Search for the cell housing the specified text and yield its [x, y] center coordinate. 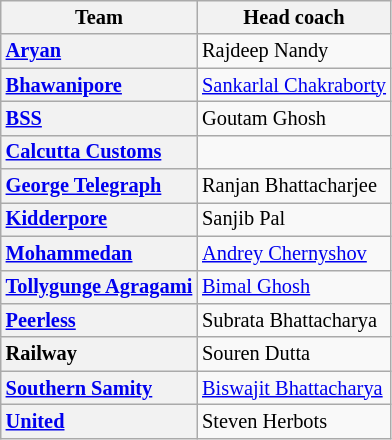
Team [99, 17]
Goutam Ghosh [294, 118]
Souren Dutta [294, 354]
Ranjan Bhattacharjee [294, 186]
Southern Samity [99, 388]
Aryan [99, 51]
Biswajit Bhattacharya [294, 388]
Kidderpore [99, 219]
Subrata Bhattacharya [294, 320]
Andrey Chernyshov [294, 253]
George Telegraph [99, 186]
Bimal Ghosh [294, 287]
Tollygunge Agragami [99, 287]
Calcutta Customs [99, 152]
Rajdeep Nandy [294, 51]
Steven Herbots [294, 421]
Sanjib Pal [294, 219]
Mohammedan [99, 253]
United [99, 421]
Peerless [99, 320]
Sankarlal Chakraborty [294, 85]
Bhawanipore [99, 85]
Railway [99, 354]
BSS [99, 118]
Head coach [294, 17]
